Capture the cell that displays the provided text and extract its (x, y) central coordinate. 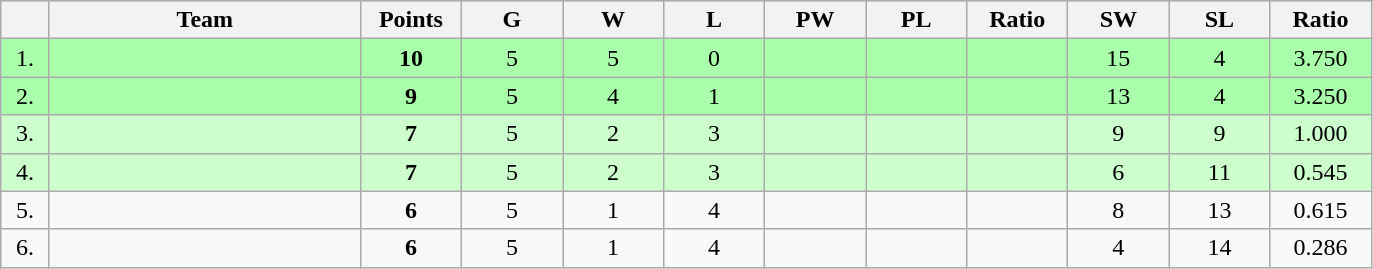
3. (26, 134)
Points (410, 20)
W (612, 20)
0.286 (1320, 248)
6. (26, 248)
G (512, 20)
SW (1118, 20)
PW (816, 20)
0.545 (1320, 172)
2. (26, 96)
4. (26, 172)
3.750 (1320, 58)
Team (204, 20)
SL (1220, 20)
1.000 (1320, 134)
3.250 (1320, 96)
10 (410, 58)
1. (26, 58)
8 (1118, 210)
0.615 (1320, 210)
11 (1220, 172)
15 (1118, 58)
5. (26, 210)
14 (1220, 248)
0 (714, 58)
L (714, 20)
PL (916, 20)
